Find where the given text appears and provide that cell's center as (x, y) coordinate. 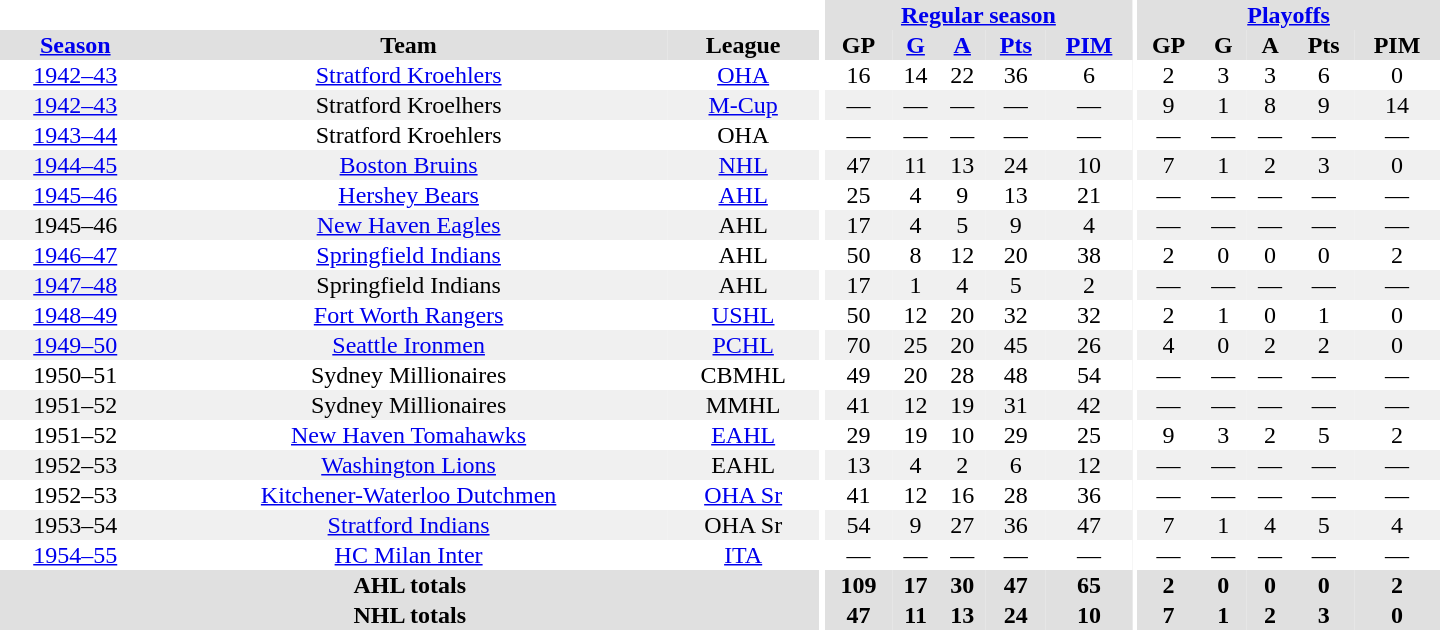
HC Milan Inter (408, 555)
109 (858, 585)
CBMHL (744, 375)
M-Cup (744, 105)
38 (1089, 255)
1954–55 (75, 555)
Team (408, 45)
USHL (744, 315)
AHL totals (410, 585)
Fort Worth Rangers (408, 315)
48 (1016, 375)
1943–44 (75, 135)
30 (962, 585)
31 (1016, 405)
PCHL (744, 345)
NHL (744, 165)
22 (962, 75)
Regular season (978, 15)
1953–54 (75, 525)
27 (962, 525)
MMHL (744, 405)
Seattle Ironmen (408, 345)
42 (1089, 405)
1949–50 (75, 345)
New Haven Eagles (408, 225)
New Haven Tomahawks (408, 435)
1948–49 (75, 315)
1944–45 (75, 165)
65 (1089, 585)
49 (858, 375)
21 (1089, 195)
Hershey Bears (408, 195)
70 (858, 345)
1950–51 (75, 375)
Stratford Indians (408, 525)
NHL totals (410, 615)
Season (75, 45)
1947–48 (75, 285)
Washington Lions (408, 465)
1946–47 (75, 255)
26 (1089, 345)
45 (1016, 345)
Boston Bruins (408, 165)
League (744, 45)
Kitchener-Waterloo Dutchmen (408, 495)
Playoffs (1288, 15)
Stratford Kroelhers (408, 105)
ITA (744, 555)
